Locate the cell with the specified text and output its (X, Y) center coordinate. 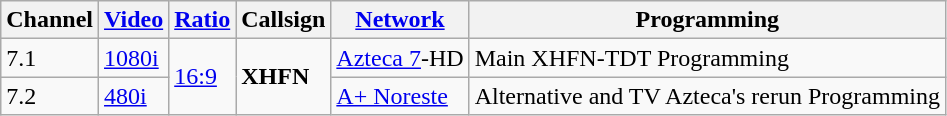
Ratio (202, 20)
XHFN (284, 77)
Main XHFN-TDT Programming (707, 58)
7.2 (50, 96)
7.1 (50, 58)
Azteca 7-HD (400, 58)
1080i (134, 58)
A+ Noreste (400, 96)
Network (400, 20)
480i (134, 96)
Video (134, 20)
Callsign (284, 20)
Channel (50, 20)
Programming (707, 20)
16:9 (202, 77)
Alternative and TV Azteca's rerun Programming (707, 96)
